Return the [x, y] coordinate for the center point of the cell that contains the specified text.  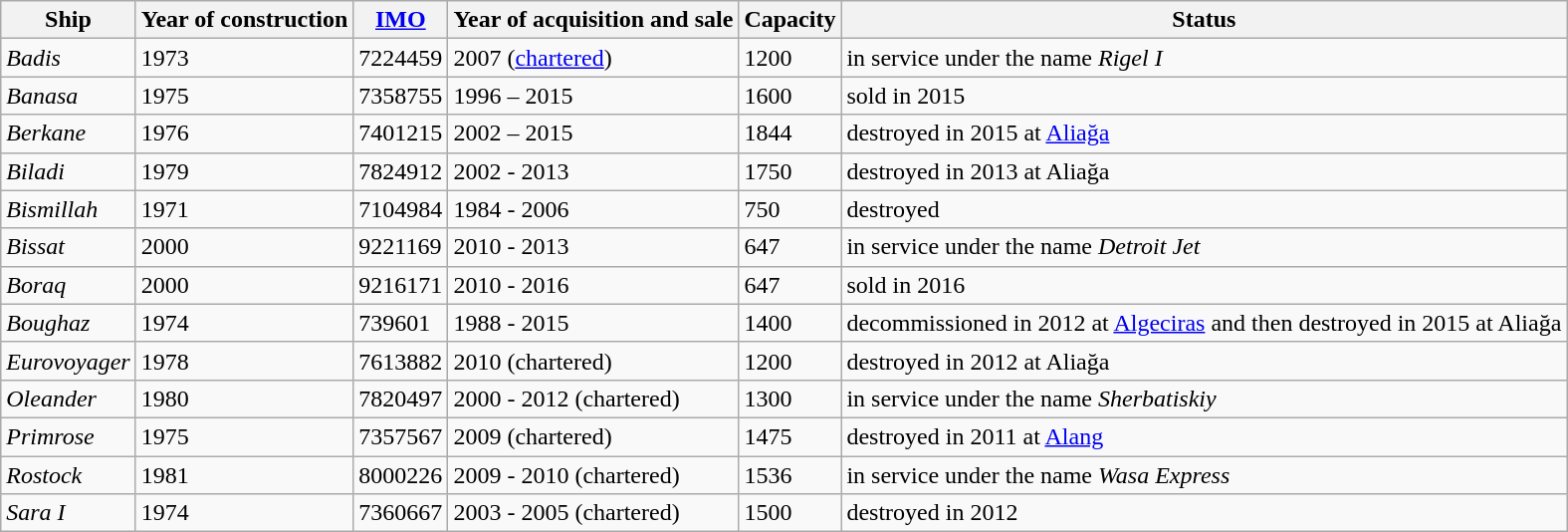
1500 [790, 513]
Bissat [68, 247]
Year of acquisition and sale [593, 20]
2010 - 2016 [593, 285]
sold in 2016 [1205, 285]
Capacity [790, 20]
7358755 [400, 96]
Badis [68, 58]
1475 [790, 436]
Primrose [68, 436]
1978 [245, 361]
2002 – 2015 [593, 133]
739601 [400, 323]
destroyed in 2012 [1205, 513]
2007 (chartered) [593, 58]
destroyed [1205, 209]
7401215 [400, 133]
9216171 [400, 285]
destroyed in 2013 at Aliağa [1205, 171]
7104984 [400, 209]
750 [790, 209]
Oleander [68, 399]
Year of construction [245, 20]
Ship [68, 20]
in service under the name Sherbatiskiy [1205, 399]
7357567 [400, 436]
1984 - 2006 [593, 209]
Eurovoyager [68, 361]
2010 (chartered) [593, 361]
1971 [245, 209]
destroyed in 2011 at Alang [1205, 436]
IMO [400, 20]
1973 [245, 58]
2009 - 2010 (chartered) [593, 475]
7360667 [400, 513]
in service under the name Rigel I [1205, 58]
1536 [790, 475]
in service under the name Detroit Jet [1205, 247]
1976 [245, 133]
Rostock [68, 475]
in service under the name Wasa Express [1205, 475]
9221169 [400, 247]
destroyed in 2012 at Aliağa [1205, 361]
7613882 [400, 361]
destroyed in 2015 at Aliağa [1205, 133]
1300 [790, 399]
Biladi [68, 171]
1979 [245, 171]
8000226 [400, 475]
Sara I [68, 513]
decommissioned in 2012 at Algeciras and then destroyed in 2015 at Aliağa [1205, 323]
Status [1205, 20]
1996 – 2015 [593, 96]
Boughaz [68, 323]
7824912 [400, 171]
1981 [245, 475]
Berkane [68, 133]
Boraq [68, 285]
2000 - 2012 (chartered) [593, 399]
Bismillah [68, 209]
2003 - 2005 (chartered) [593, 513]
1844 [790, 133]
Banasa [68, 96]
1988 - 2015 [593, 323]
2002 - 2013 [593, 171]
2010 - 2013 [593, 247]
2009 (chartered) [593, 436]
sold in 2015 [1205, 96]
1400 [790, 323]
7820497 [400, 399]
7224459 [400, 58]
1980 [245, 399]
1600 [790, 96]
1750 [790, 171]
